Provide the [X, Y] coordinate of the cell's center where the given text is located.  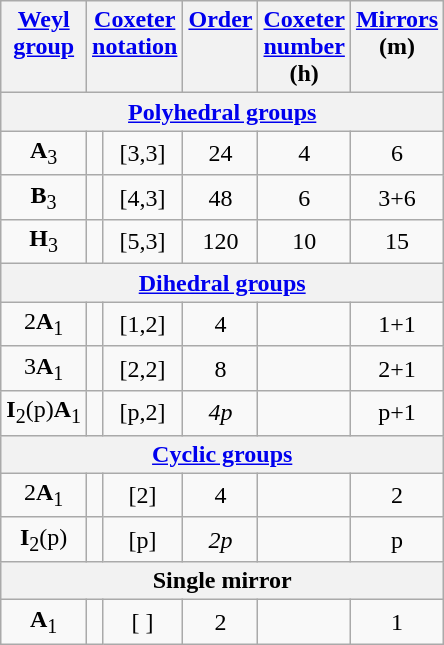
B3 [44, 197]
[p,2] [142, 413]
I2(p) [44, 539]
[2,2] [142, 368]
1+1 [396, 324]
I2(p)A1 [44, 413]
Polyhedral groups [222, 112]
[5,3] [142, 242]
Weylgroup [44, 47]
2+1 [396, 368]
Dihedral groups [222, 283]
Order [220, 47]
[4,3] [142, 197]
48 [220, 197]
[1,2] [142, 324]
Coxeternotation [135, 47]
10 [304, 242]
4p [220, 413]
[ ] [142, 622]
8 [220, 368]
24 [220, 153]
15 [396, 242]
Cyclic groups [222, 454]
120 [220, 242]
2p [220, 539]
Coxeternumber(h) [304, 47]
H3 [44, 242]
A3 [44, 153]
Mirrors(m) [396, 47]
[p] [142, 539]
Single mirror [222, 581]
[3,3] [142, 153]
1 [396, 622]
A1 [44, 622]
3+6 [396, 197]
3A1 [44, 368]
[2] [142, 495]
p [396, 539]
p+1 [396, 413]
